Capture the cell that displays the provided text and extract its (x, y) central coordinate. 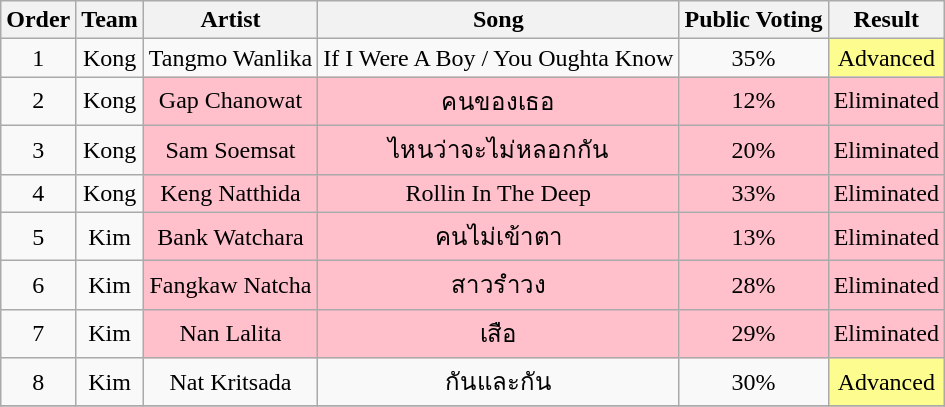
Order (38, 20)
20% (754, 150)
Team (110, 20)
ไหนว่าจะไม่หลอกกัน (498, 150)
4 (38, 193)
5 (38, 236)
Nat Kritsada (230, 382)
7 (38, 334)
29% (754, 334)
If I Were A Boy / You Oughta Know (498, 58)
Tangmo Wanlika (230, 58)
8 (38, 382)
30% (754, 382)
1 (38, 58)
3 (38, 150)
กันและกัน (498, 382)
28% (754, 286)
13% (754, 236)
Song (498, 20)
6 (38, 286)
คนของเธอ (498, 102)
Sam Soemsat (230, 150)
Rollin In The Deep (498, 193)
Artist (230, 20)
Public Voting (754, 20)
Fangkaw Natcha (230, 286)
35% (754, 58)
สาวรำวง (498, 286)
33% (754, 193)
Nan Lalita (230, 334)
Bank Watchara (230, 236)
Gap Chanowat (230, 102)
2 (38, 102)
Result (886, 20)
คนไม่เข้าตา (498, 236)
เสือ (498, 334)
Keng Natthida (230, 193)
12% (754, 102)
